For the text-containing cell, return its midpoint in [x, y] coordinate format. 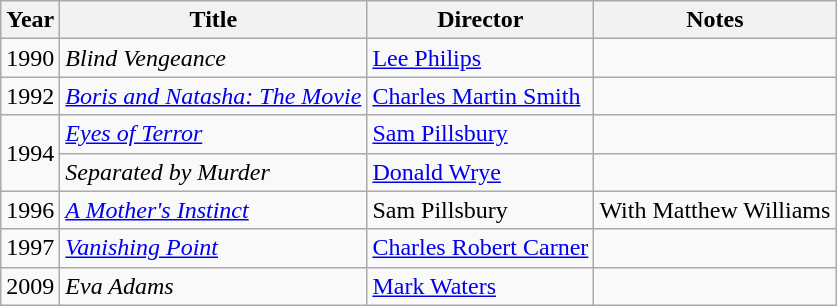
Charles Robert Carner [480, 248]
2009 [30, 286]
1996 [30, 210]
1997 [30, 248]
Mark Waters [480, 286]
Title [214, 20]
Blind Vengeance [214, 58]
A Mother's Instinct [214, 210]
With Matthew Williams [715, 210]
Vanishing Point [214, 248]
1992 [30, 96]
Year [30, 20]
Donald Wrye [480, 172]
Charles Martin Smith [480, 96]
Separated by Murder [214, 172]
Notes [715, 20]
Eyes of Terror [214, 134]
Lee Philips [480, 58]
Boris and Natasha: The Movie [214, 96]
Eva Adams [214, 286]
1994 [30, 153]
1990 [30, 58]
Director [480, 20]
